Detect which cell encompasses the target text, then output its (X, Y) center coordinate. 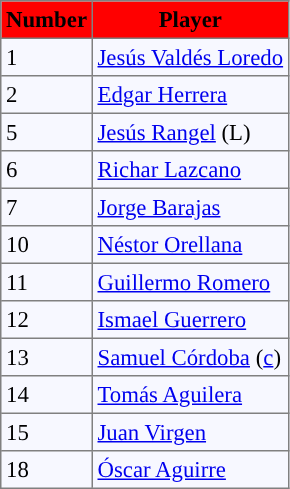
11 (47, 282)
Guillermo Romero (190, 282)
Richar Lazcano (190, 170)
Tomás Aguilera (190, 395)
Jesús Rangel (L) (190, 132)
10 (47, 245)
Player (190, 20)
Ismael Guerrero (190, 320)
Jesús Valdés Loredo (190, 57)
Óscar Aguirre (190, 470)
Samuel Córdoba (c) (190, 357)
13 (47, 357)
1 (47, 57)
5 (47, 132)
14 (47, 395)
Juan Virgen (190, 432)
12 (47, 320)
Number (47, 20)
2 (47, 95)
Jorge Barajas (190, 207)
15 (47, 432)
7 (47, 207)
Edgar Herrera (190, 95)
Néstor Orellana (190, 245)
6 (47, 170)
18 (47, 470)
